Output the (X, Y) coordinate of the center of the cell containing the given text.  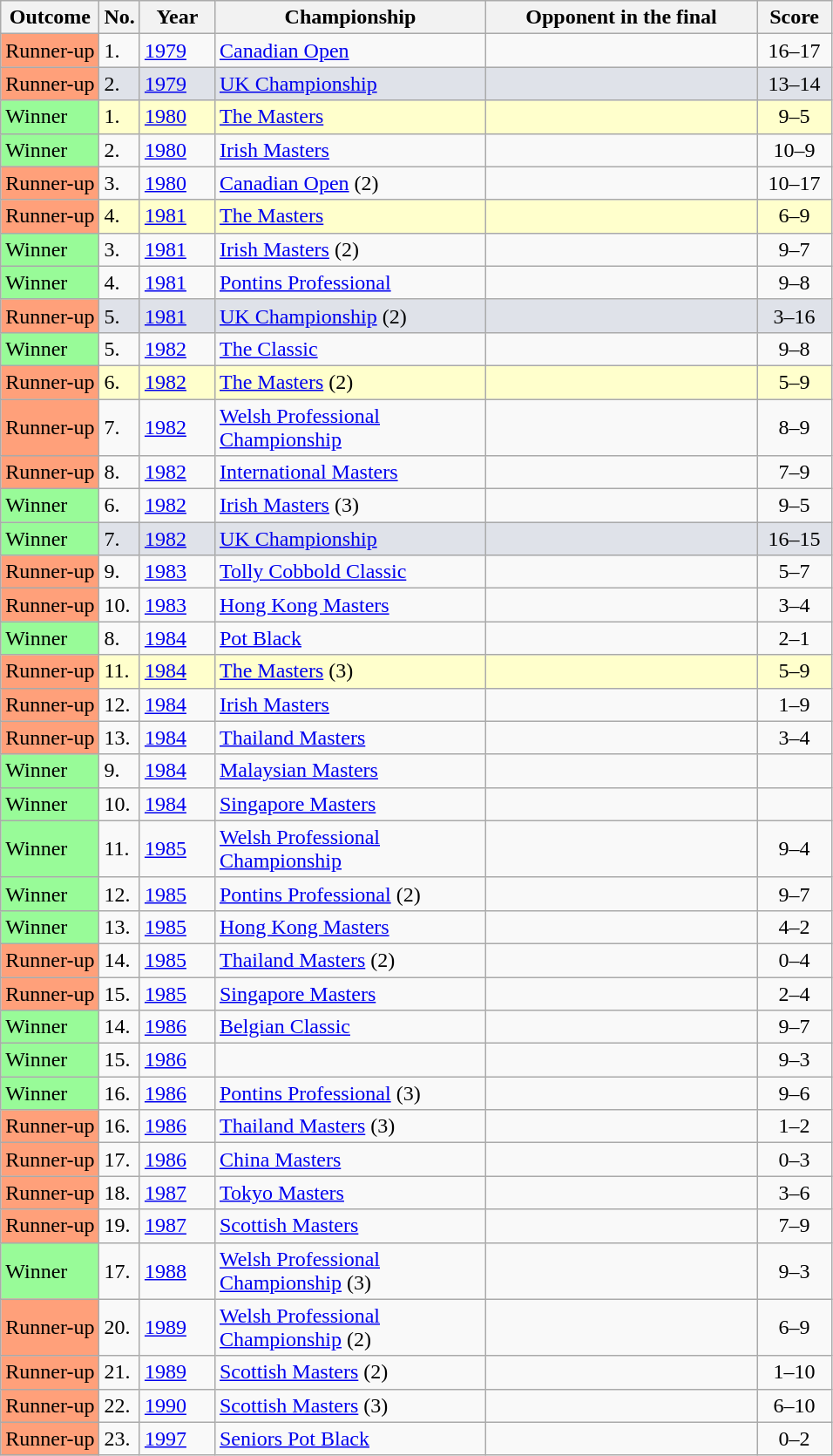
The Classic (350, 349)
Championship (350, 17)
Thailand Masters (2) (350, 960)
Pontins Professional (350, 282)
The Masters (2) (350, 382)
Irish Masters (3) (350, 506)
International Masters (350, 473)
Opponent in the final (622, 17)
Seniors Pot Black (350, 1439)
8–9 (795, 427)
UK Championship (2) (350, 316)
19. (119, 1226)
1–9 (795, 704)
21. (119, 1372)
Scottish Masters (2) (350, 1372)
23. (119, 1439)
10–9 (795, 150)
3–16 (795, 316)
The Masters (3) (350, 671)
9–4 (795, 849)
0–4 (795, 960)
2–4 (795, 993)
2–1 (795, 638)
9–6 (795, 1093)
6–10 (795, 1405)
Year (177, 17)
Pot Black (350, 638)
20. (119, 1327)
1997 (177, 1439)
Tolly Cobbold Classic (350, 572)
10–17 (795, 183)
22. (119, 1405)
Score (795, 17)
18. (119, 1193)
China Masters (350, 1160)
Scottish Masters (3) (350, 1405)
1990 (177, 1405)
Thailand Masters (350, 738)
5–7 (795, 572)
No. (119, 17)
Welsh Professional Championship (3) (350, 1271)
0–2 (795, 1439)
4–2 (795, 927)
16–17 (795, 51)
13–14 (795, 84)
Irish Masters (2) (350, 249)
0–3 (795, 1160)
Pontins Professional (3) (350, 1093)
Malaysian Masters (350, 771)
1–10 (795, 1372)
Pontins Professional (2) (350, 894)
1–2 (795, 1126)
16–15 (795, 539)
Welsh Professional Championship (2) (350, 1327)
Canadian Open (350, 51)
Tokyo Masters (350, 1193)
Canadian Open (2) (350, 183)
Belgian Classic (350, 1027)
Thailand Masters (3) (350, 1126)
1988 (177, 1271)
Outcome (51, 17)
3–6 (795, 1193)
Scottish Masters (350, 1226)
